Pinpoint the cell where the given text exists, returning its [x, y] midpoint coordinate. 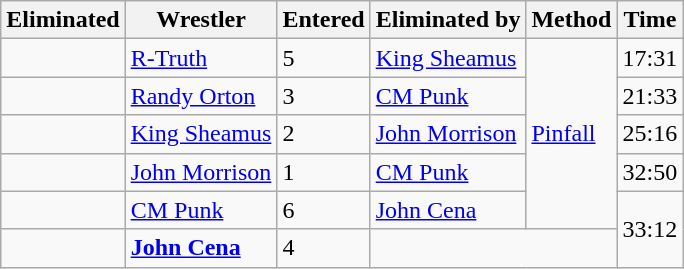
Method [572, 20]
R-Truth [201, 58]
17:31 [650, 58]
Pinfall [572, 134]
Time [650, 20]
Entered [324, 20]
Randy Orton [201, 96]
4 [324, 248]
Wrestler [201, 20]
33:12 [650, 229]
25:16 [650, 134]
Eliminated by [448, 20]
3 [324, 96]
1 [324, 172]
5 [324, 58]
21:33 [650, 96]
2 [324, 134]
6 [324, 210]
32:50 [650, 172]
Eliminated [63, 20]
